Return (X, Y) of the center of cell containing provided text 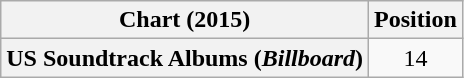
14 (416, 58)
Position (416, 20)
US Soundtrack Albums (Billboard) (185, 58)
Chart (2015) (185, 20)
